Pinpoint the cell where the given text exists, returning its (X, Y) midpoint coordinate. 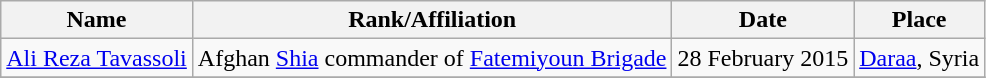
Rank/Affiliation (432, 20)
28 February 2015 (763, 58)
Place (920, 20)
Date (763, 20)
Daraa, Syria (920, 58)
Ali Reza Tavassoli (97, 58)
Afghan Shia commander of Fatemiyoun Brigade (432, 58)
Name (97, 20)
